Find where the given text appears and provide that cell's center as (x, y) coordinate. 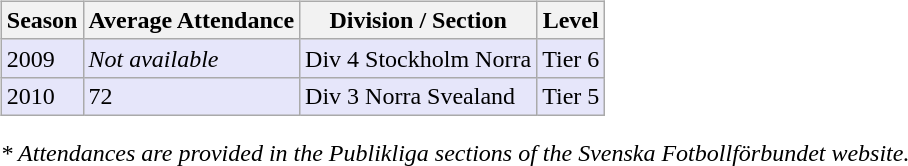
Div 4 Stockholm Norra (418, 58)
Level (571, 20)
Div 3 Norra Svealand (418, 96)
Average Attendance (192, 20)
Tier 6 (571, 58)
Division / Section (418, 20)
72 (192, 96)
Tier 5 (571, 96)
Season (42, 20)
2010 (42, 96)
Not available (192, 58)
2009 (42, 58)
